For the text-containing cell, return its midpoint in (x, y) coordinate format. 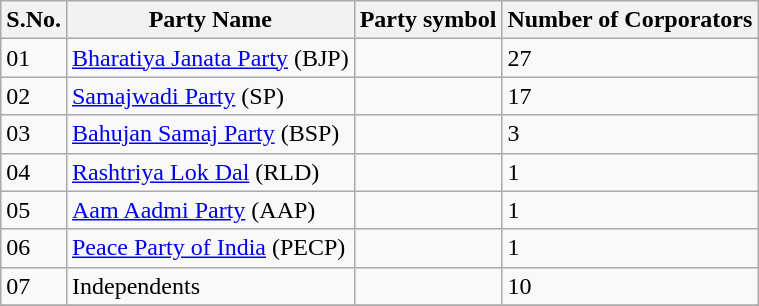
06 (34, 248)
Independents (210, 286)
S.No. (34, 20)
3 (630, 134)
Samajwadi Party (SP) (210, 96)
03 (34, 134)
Party Name (210, 20)
17 (630, 96)
04 (34, 172)
Rashtriya Lok Dal (RLD) (210, 172)
27 (630, 58)
Bharatiya Janata Party (BJP) (210, 58)
Peace Party of India (PECP) (210, 248)
Bahujan Samaj Party (BSP) (210, 134)
02 (34, 96)
Number of Corporators (630, 20)
10 (630, 286)
07 (34, 286)
Party symbol (428, 20)
05 (34, 210)
01 (34, 58)
Aam Aadmi Party (AAP) (210, 210)
